Detect which cell encompasses the target text, then output its (X, Y) center coordinate. 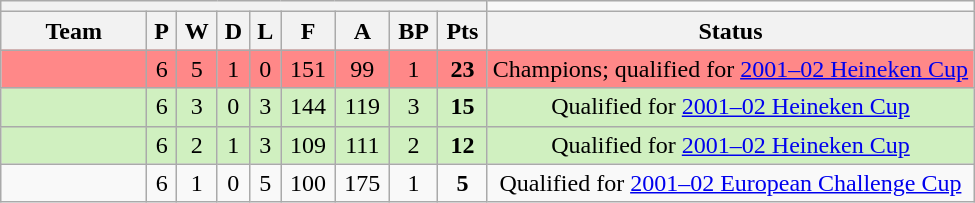
Champions; qualified for 2001–02 Heineken Cup (730, 69)
144 (308, 107)
P (162, 31)
W (196, 31)
119 (362, 107)
100 (308, 183)
Status (730, 31)
Pts (463, 31)
23 (463, 69)
15 (463, 107)
12 (463, 145)
A (362, 31)
109 (308, 145)
D (234, 31)
F (308, 31)
Qualified for 2001–02 European Challenge Cup (730, 183)
BP (413, 31)
Team (74, 31)
L (266, 31)
151 (308, 69)
99 (362, 69)
175 (362, 183)
111 (362, 145)
